From the cell containing the given text, extract its center point as [X, Y] coordinate. 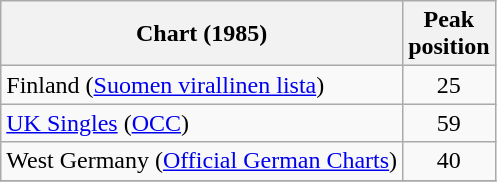
59 [449, 123]
Finland (Suomen virallinen lista) [202, 85]
UK Singles (OCC) [202, 123]
Peakposition [449, 34]
Chart (1985) [202, 34]
West Germany (Official German Charts) [202, 161]
40 [449, 161]
25 [449, 85]
